Output the (x, y) coordinate of the center of the cell containing the given text.  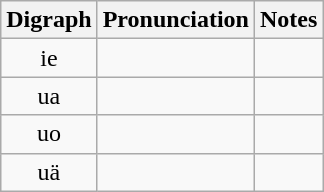
Digraph (49, 20)
Notes (288, 20)
uä (49, 172)
ua (49, 96)
ie (49, 58)
Pronunciation (176, 20)
uo (49, 134)
